Capture the cell that displays the provided text and extract its [X, Y] central coordinate. 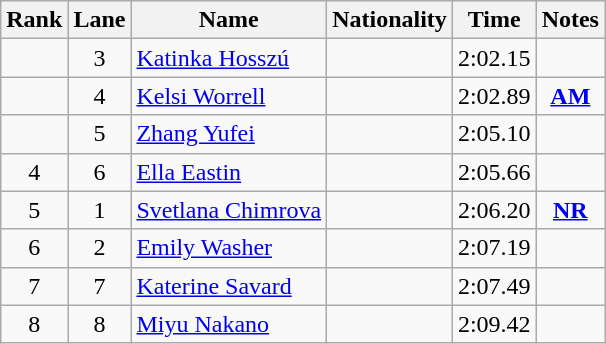
2:06.20 [494, 210]
Lane [100, 20]
2:05.10 [494, 134]
Notes [570, 20]
2:02.15 [494, 58]
Kelsi Worrell [229, 96]
1 [100, 210]
2 [100, 248]
NR [570, 210]
Katinka Hosszú [229, 58]
Zhang Yufei [229, 134]
Nationality [390, 20]
Emily Washer [229, 248]
Miyu Nakano [229, 324]
Ella Eastin [229, 172]
Name [229, 20]
Svetlana Chimrova [229, 210]
2:07.49 [494, 286]
2:02.89 [494, 96]
2:05.66 [494, 172]
2:09.42 [494, 324]
Rank [34, 20]
Katerine Savard [229, 286]
Time [494, 20]
3 [100, 58]
2:07.19 [494, 248]
AM [570, 96]
